Locate the cell with the specified text and output its [x, y] center coordinate. 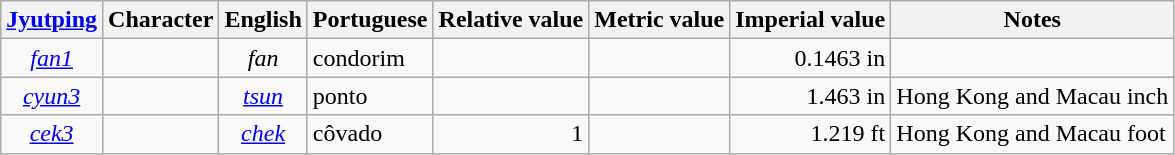
Hong Kong and Macau foot [1032, 134]
fan1 [52, 58]
cyun3 [52, 96]
1 [511, 134]
Hong Kong and Macau inch [1032, 96]
cek3 [52, 134]
ponto [370, 96]
Metric value [660, 20]
Character [161, 20]
Notes [1032, 20]
chek [263, 134]
Imperial value [810, 20]
condorim [370, 58]
0.1463 in [810, 58]
1.219 ft [810, 134]
côvado [370, 134]
tsun [263, 96]
Relative value [511, 20]
Jyutping [52, 20]
English [263, 20]
fan [263, 58]
Portuguese [370, 20]
1.463 in [810, 96]
